Detect which cell encompasses the target text, then output its [x, y] center coordinate. 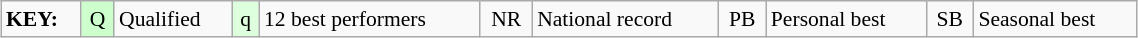
Seasonal best [1055, 19]
KEY: [41, 19]
q [246, 19]
Qualified [173, 19]
Q [98, 19]
PB [742, 19]
National record [626, 19]
NR [506, 19]
12 best performers [370, 19]
SB [950, 19]
Personal best [846, 19]
